Pinpoint the cell where the given text exists, returning its [X, Y] midpoint coordinate. 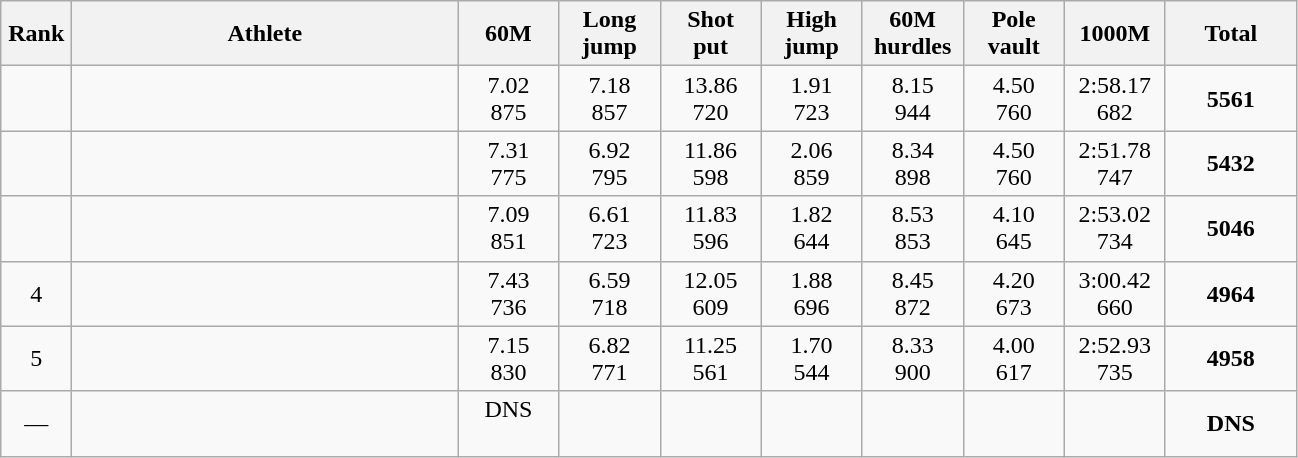
7.43736 [508, 294]
6.61723 [610, 228]
1.91723 [812, 98]
2:51.78747 [1114, 164]
13.86720 [710, 98]
8.34898 [912, 164]
Rank [36, 34]
7.02875 [508, 98]
6.82771 [610, 358]
High jump [812, 34]
4 [36, 294]
7.09851 [508, 228]
— [36, 424]
5561 [1230, 98]
2:53.02734 [1114, 228]
6.59718 [610, 294]
8.53853 [912, 228]
2:58.17682 [1114, 98]
11.83596 [710, 228]
8.15944 [912, 98]
11.86598 [710, 164]
60M [508, 34]
60M hurdles [912, 34]
11.25561 [710, 358]
4.10645 [1014, 228]
5046 [1230, 228]
7.18857 [610, 98]
Total [1230, 34]
1000M [1114, 34]
1.82644 [812, 228]
7.15830 [508, 358]
3:00.42660 [1114, 294]
5 [36, 358]
4964 [1230, 294]
2.06859 [812, 164]
4958 [1230, 358]
6.92795 [610, 164]
1.88696 [812, 294]
7.31775 [508, 164]
1.70544 [812, 358]
8.45872 [912, 294]
2:52.93735 [1114, 358]
5432 [1230, 164]
4.00617 [1014, 358]
12.05609 [710, 294]
Pole vault [1014, 34]
Athlete [265, 34]
4.20673 [1014, 294]
Long jump [610, 34]
8.33900 [912, 358]
Shot put [710, 34]
